Search for the cell housing the specified text and yield its [X, Y] center coordinate. 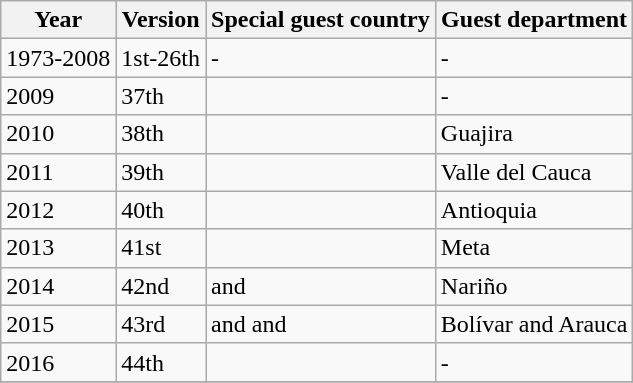
2010 [58, 134]
2015 [58, 324]
and and [321, 324]
39th [161, 172]
Version [161, 20]
Guest department [534, 20]
Guajira [534, 134]
38th [161, 134]
2013 [58, 248]
1973-2008 [58, 58]
40th [161, 210]
Year [58, 20]
Bolívar and Arauca [534, 324]
Nariño [534, 286]
43rd [161, 324]
and [321, 286]
Special guest country [321, 20]
2011 [58, 172]
Valle del Cauca [534, 172]
42nd [161, 286]
Antioquia [534, 210]
1st-26th [161, 58]
37th [161, 96]
44th [161, 362]
2014 [58, 286]
2016 [58, 362]
2009 [58, 96]
41st [161, 248]
Meta [534, 248]
2012 [58, 210]
